Find where the given text appears and provide that cell's center as [x, y] coordinate. 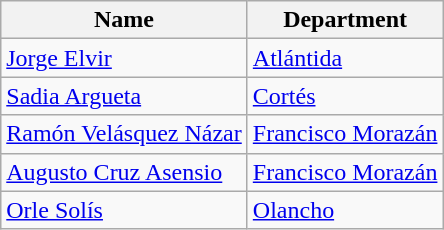
Atlántida [345, 58]
Ramón Velásquez Názar [124, 134]
Department [345, 20]
Cortés [345, 96]
Olancho [345, 210]
Sadia Argueta [124, 96]
Jorge Elvir [124, 58]
Orle Solís [124, 210]
Name [124, 20]
Augusto Cruz Asensio [124, 172]
